Extract the (X, Y) coordinate from the center of the cell holding the provided text.  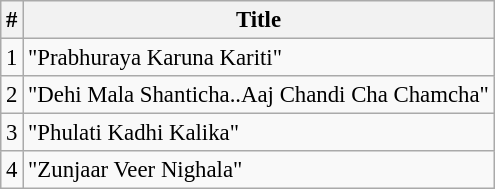
Title (258, 20)
"Dehi Mala Shanticha..Aaj Chandi Cha Chamcha" (258, 95)
4 (12, 170)
"Phulati Kadhi Kalika" (258, 133)
3 (12, 133)
1 (12, 58)
"Zunjaar Veer Nighala" (258, 170)
# (12, 20)
2 (12, 95)
"Prabhuraya Karuna Kariti" (258, 58)
